Identify which cell holds the provided text, then report its (x, y) central coordinate. 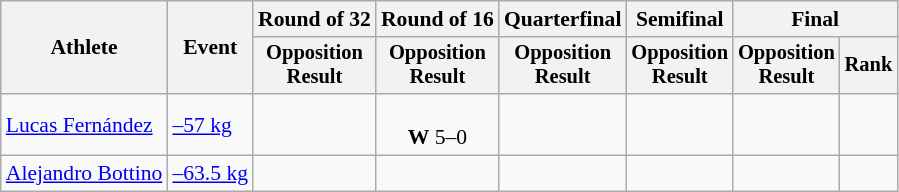
–63.5 kg (210, 174)
Athlete (84, 48)
–57 kg (210, 124)
Alejandro Bottino (84, 174)
Final (815, 19)
Rank (869, 66)
Semifinal (680, 19)
Round of 32 (314, 19)
Event (210, 48)
Quarterfinal (563, 19)
Lucas Fernández (84, 124)
Round of 16 (438, 19)
W 5–0 (438, 124)
